Identify which cell holds the provided text, then report its (x, y) central coordinate. 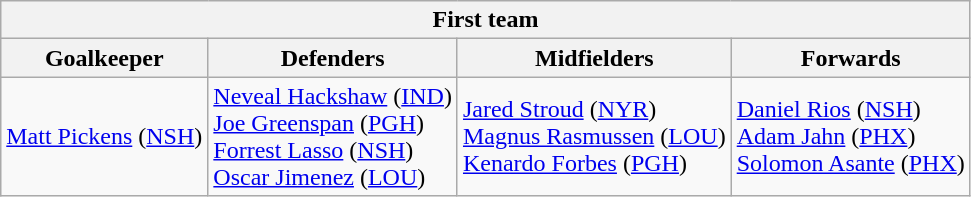
Jared Stroud (NYR) Magnus Rasmussen (LOU) Kenardo Forbes (PGH) (594, 136)
Midfielders (594, 58)
Daniel Rios (NSH) Adam Jahn (PHX) Solomon Asante (PHX) (850, 136)
Defenders (333, 58)
First team (486, 20)
Neveal Hackshaw (IND) Joe Greenspan (PGH) Forrest Lasso (NSH) Oscar Jimenez (LOU) (333, 136)
Forwards (850, 58)
Goalkeeper (104, 58)
Matt Pickens (NSH) (104, 136)
